Pinpoint the cell where the given text exists, returning its (x, y) midpoint coordinate. 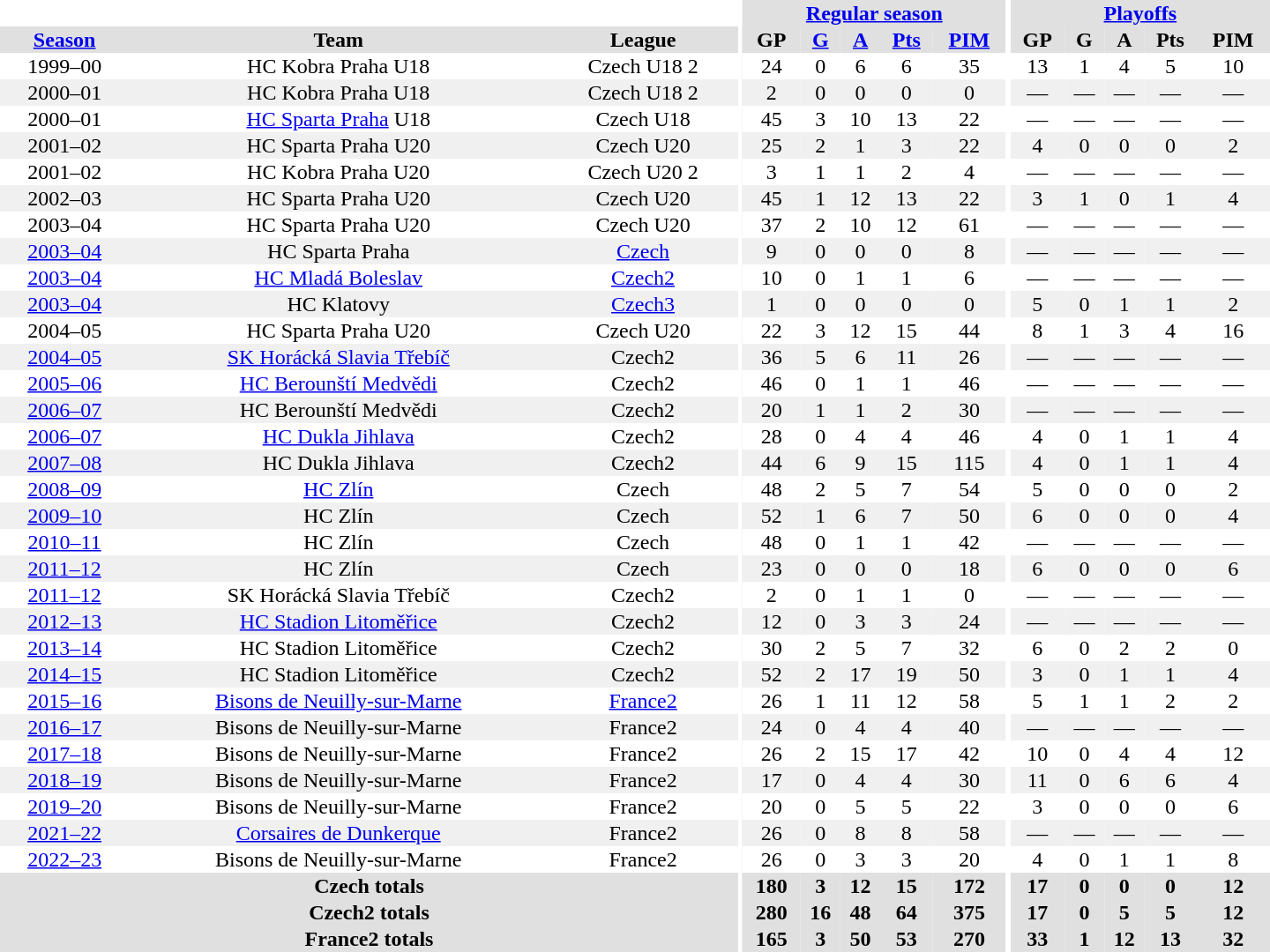
2019–20 (64, 807)
Playoffs (1140, 13)
172 (968, 886)
28 (772, 436)
France2 totals (369, 939)
Czech3 (643, 304)
40 (968, 727)
Czech2 totals (369, 912)
36 (772, 357)
2008–09 (64, 489)
64 (907, 912)
23 (772, 569)
180 (772, 886)
2002–03 (64, 198)
2010–11 (64, 542)
HC Sparta Praha (339, 251)
HC Klatovy (339, 304)
270 (968, 939)
61 (968, 225)
Czech U20 2 (643, 172)
1999–00 (64, 66)
Czech U18 (643, 119)
2016–17 (64, 727)
2018–19 (64, 780)
Corsaires de Dunkerque (339, 833)
Team (339, 40)
HC Kobra Praha U20 (339, 172)
18 (968, 569)
54 (968, 489)
280 (772, 912)
19 (907, 674)
2014–15 (64, 674)
2013–14 (64, 648)
25 (772, 145)
53 (907, 939)
165 (772, 939)
2017–18 (64, 754)
375 (968, 912)
HC Sparta Praha U18 (339, 119)
League (643, 40)
35 (968, 66)
Czech totals (369, 886)
2009–10 (64, 516)
2007–08 (64, 463)
HC Mladá Boleslav (339, 278)
2021–22 (64, 833)
Regular season (875, 13)
Season (64, 40)
2012–13 (64, 621)
2022–23 (64, 859)
33 (1037, 939)
2005–06 (64, 383)
115 (968, 463)
2015–16 (64, 701)
37 (772, 225)
